Provide the (x, y) coordinate of the cell's center where the given text is located.  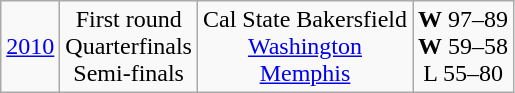
2010 (30, 47)
First roundQuarterfinalsSemi-finals (129, 47)
Cal State BakersfieldWashingtonMemphis (304, 47)
W 97–89W 59–58L 55–80 (462, 47)
